Return the (X, Y) coordinate for the center point of the cell that contains the specified text.  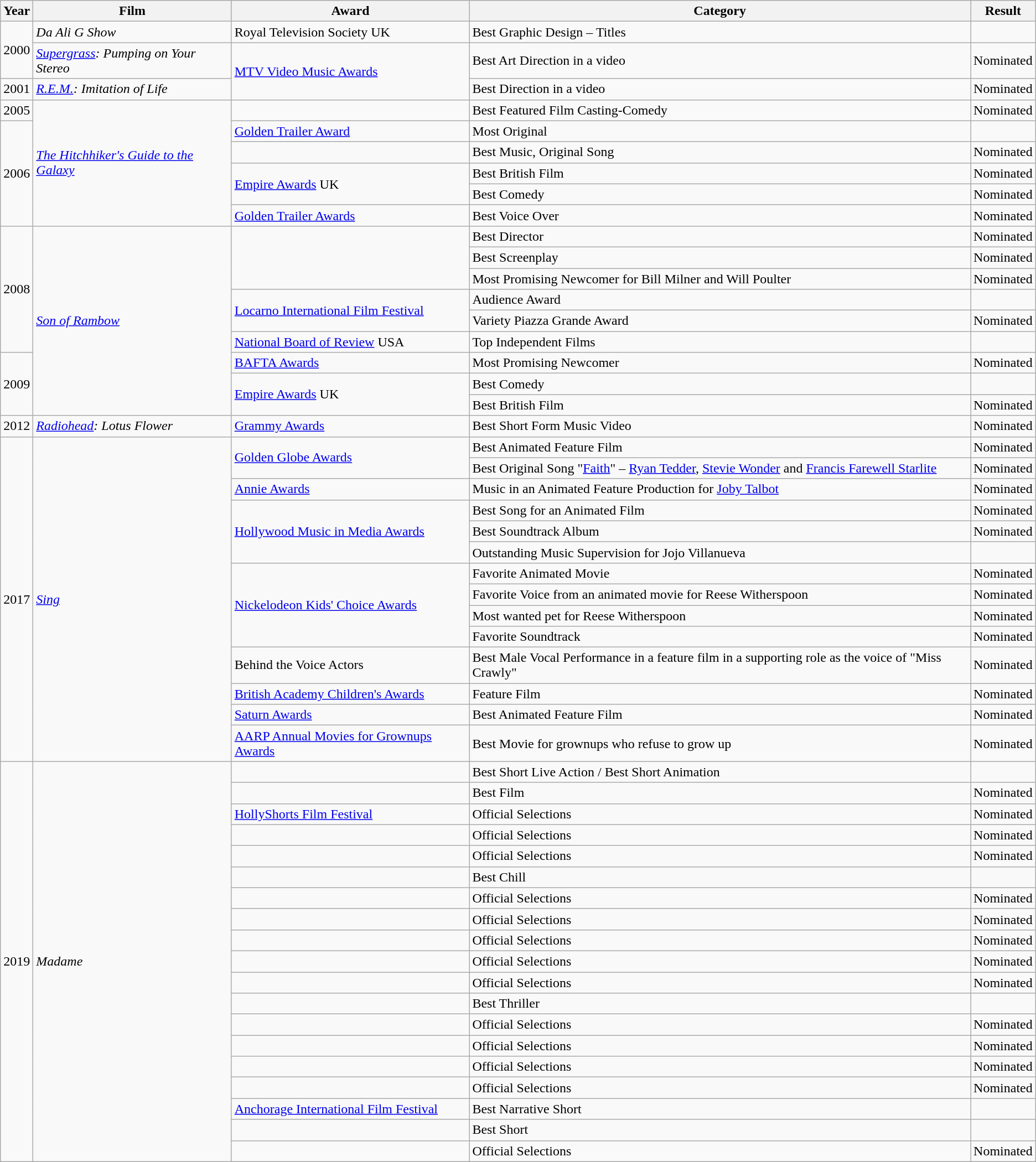
Grammy Awards (350, 426)
Best Male Vocal Performance in a feature film in a supporting role as the voice of "Miss Crawly" (720, 665)
The Hitchhiker's Guide to the Galaxy (132, 163)
British Academy Children's Awards (350, 694)
Best Chill (720, 877)
Favorite Voice from an animated movie for Reese Witherspoon (720, 594)
MTV Video Music Awards (350, 71)
2008 (17, 289)
2006 (17, 173)
Best Narrative Short (720, 1109)
Best Original Song "Faith" – Ryan Tedder, Stevie Wonder and Francis Farewell Starlite (720, 468)
R.E.M.: Imitation of Life (132, 89)
Music in an Animated Feature Production for Joby Talbot (720, 489)
HollyShorts Film Festival (350, 814)
Outstanding Music Supervision for Jojo Villanueva (720, 552)
Saturn Awards (350, 715)
Best Voice Over (720, 215)
Best Short (720, 1130)
Best Song for an Animated Film (720, 510)
Da Ali G Show (132, 32)
Year (17, 11)
Royal Television Society UK (350, 32)
Best Short Live Action / Best Short Animation (720, 772)
2000 (17, 50)
Best Music, Original Song (720, 152)
Best Direction in a video (720, 89)
Category (720, 11)
Supergrass: Pumping on Your Stereo (132, 61)
Golden Globe Awards (350, 458)
Annie Awards (350, 489)
Best Soundtrack Album (720, 531)
Madame (132, 962)
Favorite Animated Movie (720, 573)
Radiohead: Lotus Flower (132, 426)
Most Original (720, 131)
Top Independent Films (720, 342)
Best Art Direction in a video (720, 61)
Anchorage International Film Festival (350, 1109)
2001 (17, 89)
Feature Film (720, 694)
Best Movie for grownups who refuse to grow up (720, 744)
2017 (17, 599)
Award (350, 11)
Locarno International Film Festival (350, 310)
Behind the Voice Actors (350, 665)
Most Promising Newcomer for Bill Milner and Will Poulter (720, 278)
Best Director (720, 236)
Best Short Form Music Video (720, 426)
Best Featured Film Casting-Comedy (720, 110)
Golden Trailer Award (350, 131)
Son of Rambow (132, 321)
AARP Annual Movies for Grownups Awards (350, 744)
Golden Trailer Awards (350, 215)
Most wanted pet for Reese Witherspoon (720, 616)
Best Graphic Design – Titles (720, 32)
Variety Piazza Grande Award (720, 321)
Film (132, 11)
Most Promising Newcomer (720, 363)
2005 (17, 110)
Sing (132, 599)
2019 (17, 962)
2012 (17, 426)
Best Film (720, 793)
Best Screenplay (720, 257)
Hollywood Music in Media Awards (350, 531)
Favorite Soundtrack (720, 637)
Nickelodeon Kids' Choice Awards (350, 605)
BAFTA Awards (350, 363)
2009 (17, 384)
National Board of Review USA (350, 342)
Result (1003, 11)
Audience Award (720, 300)
Best Thriller (720, 1004)
